For the text-containing cell, return its midpoint in [x, y] coordinate format. 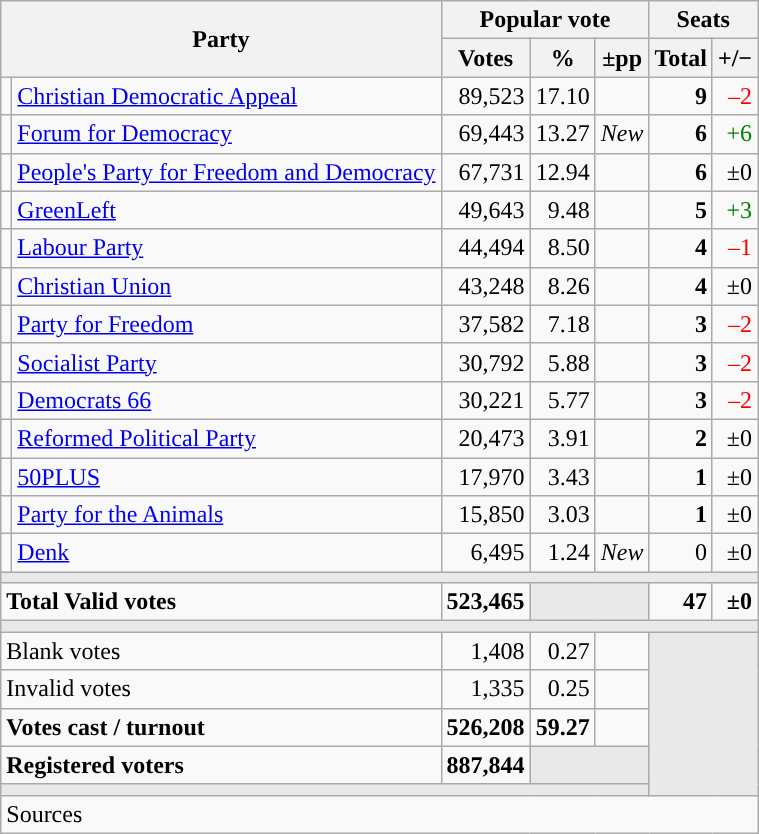
Party for Freedom [226, 324]
Democrats 66 [226, 400]
9 [681, 96]
Seats [704, 20]
67,731 [486, 172]
Popular vote [545, 20]
Socialist Party [226, 362]
+/− [734, 58]
12.94 [562, 172]
13.27 [562, 134]
523,465 [486, 602]
+6 [734, 134]
–1 [734, 248]
5 [681, 210]
9.48 [562, 210]
Invalid votes [221, 689]
5.88 [562, 362]
Party for the Animals [226, 515]
GreenLeft [226, 210]
±pp [622, 58]
Christian Union [226, 286]
30,792 [486, 362]
43,248 [486, 286]
People's Party for Freedom and Democracy [226, 172]
47 [681, 602]
15,850 [486, 515]
3.03 [562, 515]
1,408 [486, 651]
887,844 [486, 765]
69,443 [486, 134]
Denk [226, 553]
17.10 [562, 96]
+3 [734, 210]
Sources [380, 814]
1.24 [562, 553]
Party [221, 39]
8.26 [562, 286]
Registered voters [221, 765]
3.91 [562, 438]
30,221 [486, 400]
0.27 [562, 651]
17,970 [486, 477]
Total [681, 58]
526,208 [486, 727]
2 [681, 438]
0.25 [562, 689]
Votes cast / turnout [221, 727]
Forum for Democracy [226, 134]
Total Valid votes [221, 602]
3.43 [562, 477]
6,495 [486, 553]
8.50 [562, 248]
89,523 [486, 96]
5.77 [562, 400]
49,643 [486, 210]
59.27 [562, 727]
50PLUS [226, 477]
7.18 [562, 324]
% [562, 58]
44,494 [486, 248]
Labour Party [226, 248]
20,473 [486, 438]
1,335 [486, 689]
37,582 [486, 324]
Reformed Political Party [226, 438]
Votes [486, 58]
Blank votes [221, 651]
0 [681, 553]
Christian Democratic Appeal [226, 96]
